Capture the cell that displays the provided text and extract its (X, Y) central coordinate. 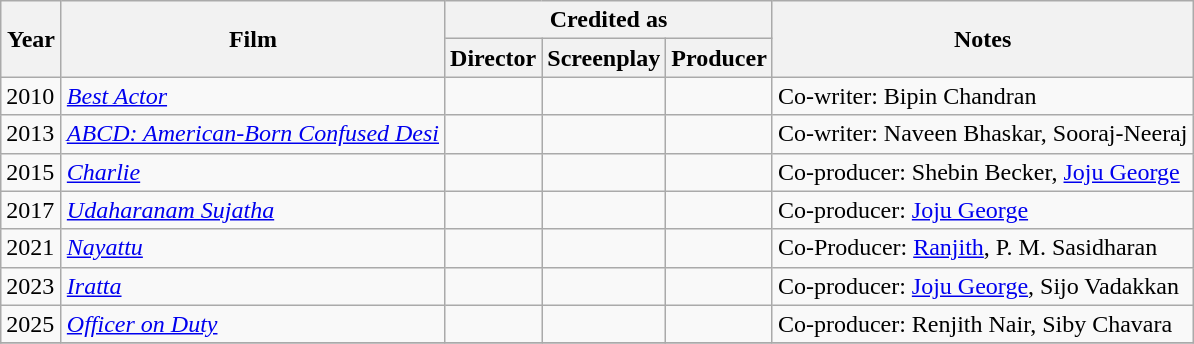
Screenplay (604, 58)
Co-producer: Shebin Becker, Joju George (982, 172)
Co-producer: Joju George, Sijo Vadakkan (982, 286)
Best Actor (252, 96)
Year (32, 39)
2015 (32, 172)
Co-Producer: Ranjith, P. M. Sasidharan (982, 248)
2017 (32, 210)
Notes (982, 39)
Charlie (252, 172)
Iratta (252, 286)
Udaharanam Sujatha (252, 210)
Co-writer: Naveen Bhaskar, Sooraj-Neeraj (982, 134)
2021 (32, 248)
Film (252, 39)
2023 (32, 286)
2013 (32, 134)
Co-producer: Renjith Nair, Siby Chavara (982, 324)
ABCD: American-Born Confused Desi (252, 134)
Co-producer: Joju George (982, 210)
2025 (32, 324)
Co-writer: Bipin Chandran (982, 96)
2010 (32, 96)
Officer on Duty (252, 324)
Nayattu (252, 248)
Director (494, 58)
Producer (720, 58)
Credited as (609, 20)
